For the text-containing cell, return its midpoint in (X, Y) coordinate format. 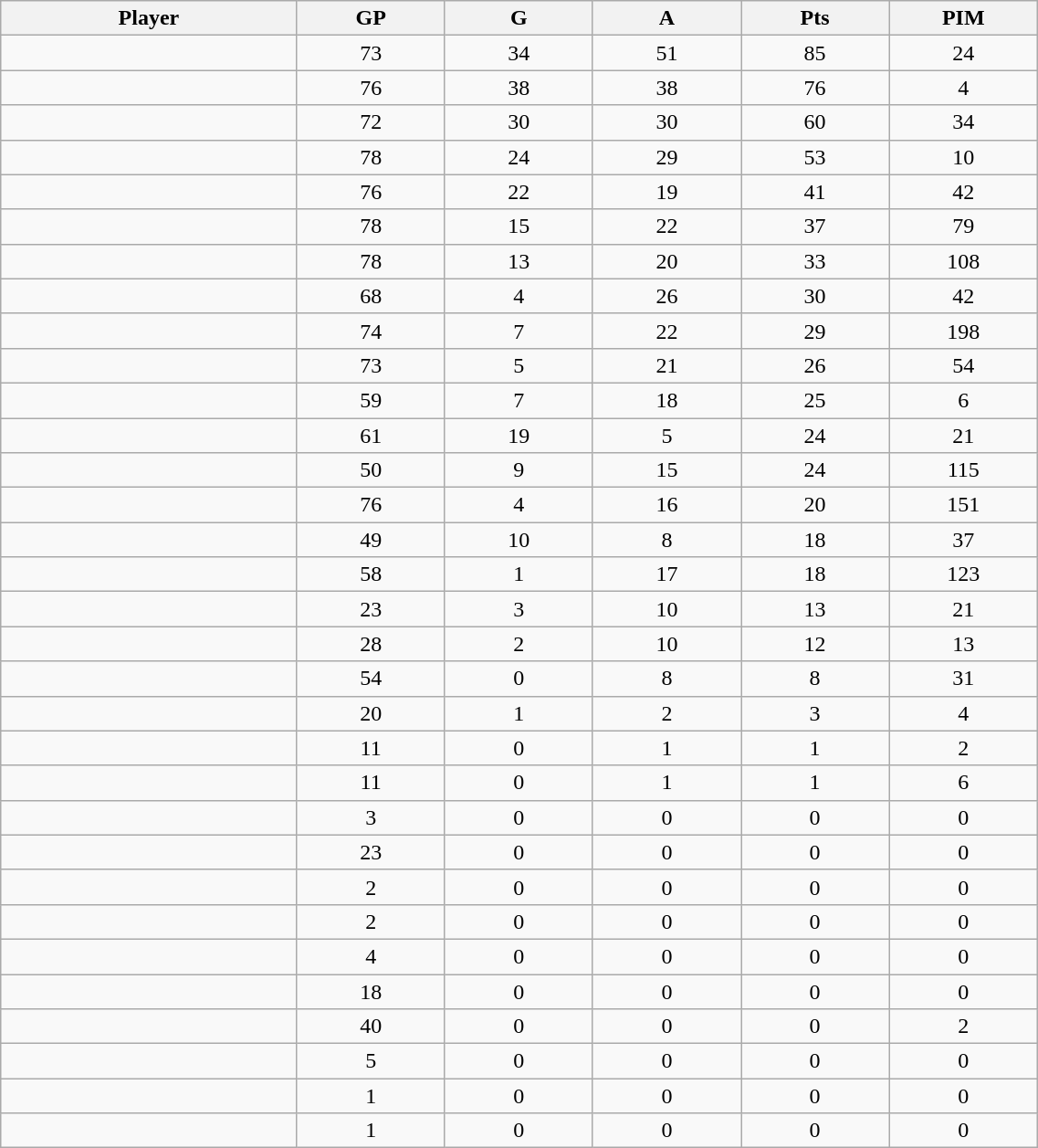
59 (371, 400)
115 (964, 470)
41 (815, 192)
G (519, 18)
123 (964, 574)
49 (371, 540)
12 (815, 644)
151 (964, 505)
A (666, 18)
40 (371, 1027)
17 (666, 574)
79 (964, 226)
58 (371, 574)
60 (815, 122)
108 (964, 261)
51 (666, 53)
31 (964, 679)
68 (371, 296)
GP (371, 18)
9 (519, 470)
PIM (964, 18)
50 (371, 470)
28 (371, 644)
16 (666, 505)
72 (371, 122)
25 (815, 400)
74 (371, 331)
198 (964, 331)
Player (149, 18)
53 (815, 157)
33 (815, 261)
Pts (815, 18)
85 (815, 53)
61 (371, 436)
